Return the (x, y) coordinate for the center point of the cell that contains the specified text.  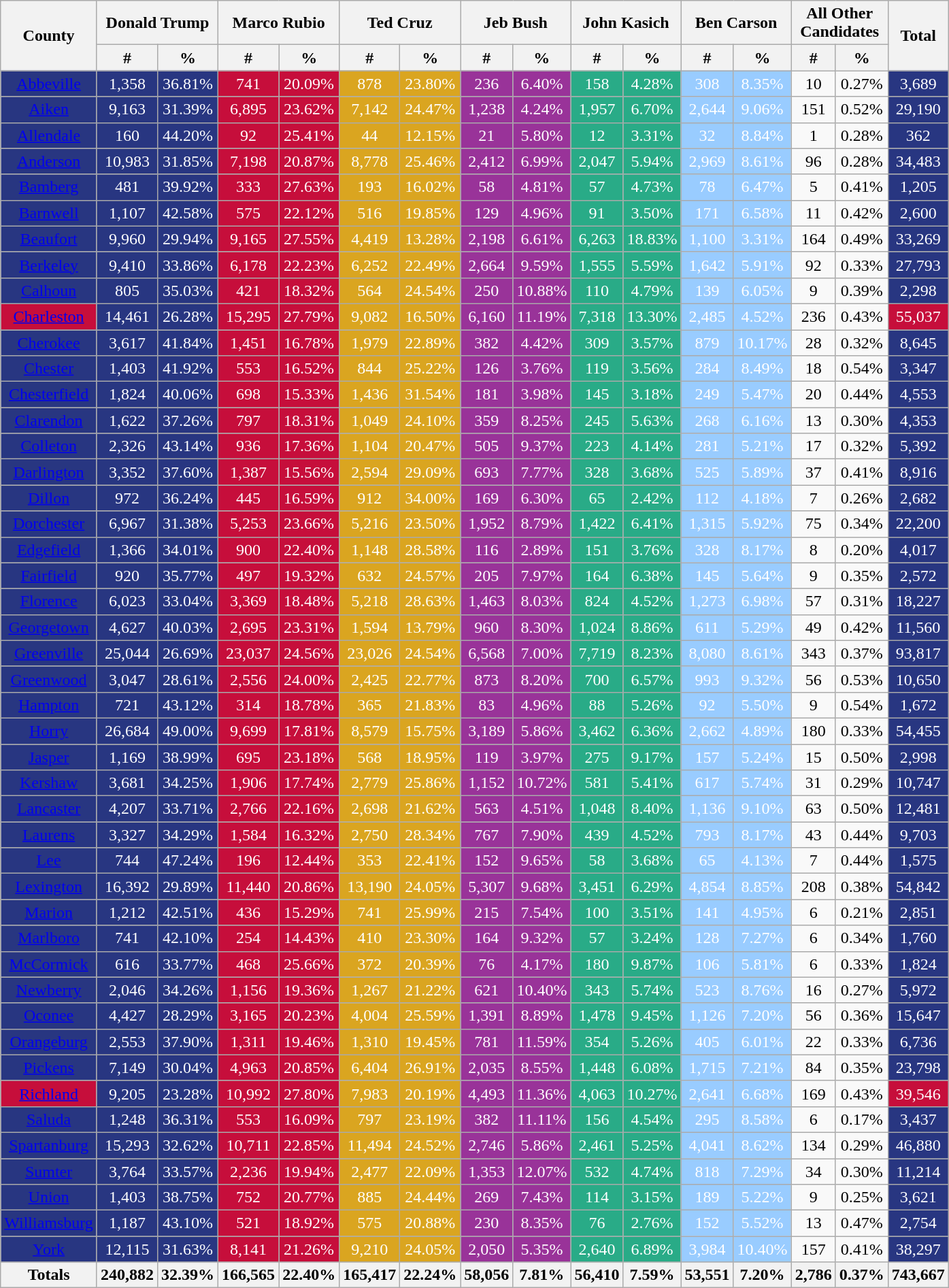
Clarendon (49, 420)
616 (127, 964)
6.36% (652, 731)
6.01% (762, 1042)
208 (814, 887)
Barnwell (49, 213)
106 (707, 964)
2,641 (707, 1093)
1,594 (370, 627)
7,318 (597, 316)
13,190 (370, 887)
6.41% (652, 524)
County (49, 35)
621 (487, 990)
1,104 (370, 446)
Richland (49, 1093)
4,627 (127, 627)
1,212 (127, 912)
Anderson (49, 161)
4,017 (918, 550)
4.28% (652, 84)
33.86% (188, 265)
32.62% (188, 1145)
268 (707, 420)
11,440 (249, 887)
1,315 (707, 524)
Calhoun (49, 291)
0.31% (861, 601)
18.83% (652, 239)
24.52% (430, 1145)
4,353 (918, 420)
1,311 (249, 1042)
284 (707, 369)
1 (814, 135)
23.66% (309, 524)
42.51% (188, 912)
24.56% (309, 653)
1,205 (918, 187)
4,963 (249, 1068)
11 (814, 213)
15.56% (309, 472)
20.39% (430, 964)
372 (370, 964)
15,295 (249, 316)
158 (597, 84)
5.81% (762, 964)
9,082 (370, 316)
6.16% (762, 420)
4,419 (370, 239)
9,165 (249, 239)
116 (487, 550)
0.49% (861, 239)
189 (707, 1198)
22.49% (430, 265)
23.19% (430, 1119)
2.42% (652, 498)
15.33% (309, 395)
Orangeburg (49, 1042)
43.14% (188, 446)
2,035 (487, 1068)
26.28% (188, 316)
4,493 (487, 1093)
Darlington (49, 472)
10.27% (652, 1093)
34.29% (188, 835)
1,238 (487, 110)
25.22% (430, 369)
0.39% (861, 291)
1,979 (370, 342)
22.77% (430, 679)
20.77% (309, 1198)
436 (249, 912)
8.25% (542, 420)
240,882 (127, 1275)
2,326 (127, 446)
55,037 (918, 316)
21.26% (309, 1249)
405 (707, 1042)
Fairfield (49, 576)
Totals (49, 1275)
6.99% (542, 161)
Donald Trump (157, 23)
2,640 (597, 1249)
3,369 (249, 601)
33.71% (188, 809)
1,555 (597, 265)
17.81% (309, 731)
721 (127, 705)
2,662 (707, 731)
18.95% (430, 757)
96 (814, 161)
6,404 (370, 1068)
532 (597, 1171)
1,148 (370, 550)
1,448 (597, 1068)
497 (249, 576)
7,719 (597, 653)
1,100 (707, 239)
5.25% (652, 1145)
10,992 (249, 1093)
15,647 (918, 1016)
63 (814, 809)
16.59% (309, 498)
21.22% (430, 990)
13.79% (430, 627)
17 (814, 446)
4.51% (542, 809)
22 (814, 1042)
523 (707, 990)
2,050 (487, 1249)
878 (370, 84)
4.42% (542, 342)
9,163 (127, 110)
5.21% (762, 446)
3,681 (127, 783)
3,689 (918, 84)
879 (707, 342)
18.31% (309, 420)
Oconee (49, 1016)
314 (249, 705)
30.04% (188, 1068)
2.76% (652, 1223)
25.86% (430, 783)
9,410 (127, 265)
14,461 (127, 316)
38.99% (188, 757)
9.87% (652, 964)
6.05% (762, 291)
1,387 (249, 472)
16.50% (430, 316)
4.14% (652, 446)
181 (487, 395)
912 (370, 498)
44 (370, 135)
40.03% (188, 627)
2,600 (918, 213)
1,358 (127, 84)
27.79% (309, 316)
21.62% (430, 809)
7.21% (762, 1068)
Hampton (49, 705)
4,041 (707, 1145)
7,983 (370, 1093)
17.74% (309, 783)
2,236 (249, 1171)
29.89% (188, 887)
18.32% (309, 291)
743,667 (918, 1275)
1,248 (127, 1119)
1,267 (370, 990)
2,046 (127, 990)
166,565 (249, 1275)
27.63% (309, 187)
6.58% (762, 213)
24.57% (430, 576)
993 (707, 679)
2,594 (370, 472)
134 (814, 1145)
8.86% (652, 627)
695 (249, 757)
6.30% (542, 498)
3.24% (652, 938)
2,698 (370, 809)
7.27% (762, 938)
5,253 (249, 524)
23,798 (918, 1068)
2,969 (707, 161)
32 (707, 135)
7.43% (542, 1198)
43.12% (188, 705)
6,160 (487, 316)
114 (597, 1198)
33.77% (188, 964)
9,210 (370, 1249)
156 (597, 1119)
Ted Cruz (400, 23)
1,575 (918, 861)
0.36% (861, 1016)
5.89% (762, 472)
93,817 (918, 653)
885 (370, 1198)
29.09% (430, 472)
4.95% (762, 912)
41.92% (188, 369)
5.63% (652, 420)
8,916 (918, 472)
Lexington (49, 887)
1,024 (597, 627)
39,546 (918, 1093)
27,793 (918, 265)
37 (814, 472)
16.02% (430, 187)
563 (487, 809)
1,584 (249, 835)
34.25% (188, 783)
20.09% (309, 84)
165,417 (370, 1275)
16 (814, 990)
2,754 (918, 1223)
8.55% (542, 1068)
1,672 (918, 705)
34.01% (188, 550)
Beaufort (49, 239)
2,047 (597, 161)
3.97% (542, 757)
873 (487, 679)
0.20% (861, 550)
25.99% (430, 912)
196 (249, 861)
10.17% (762, 342)
21.83% (430, 705)
20 (814, 395)
611 (707, 627)
32.39% (188, 1275)
568 (370, 757)
13.28% (430, 239)
42.10% (188, 938)
16.78% (309, 342)
4,207 (127, 809)
9.59% (542, 265)
972 (127, 498)
12.07% (542, 1171)
1,353 (487, 1171)
56,410 (597, 1275)
28 (814, 342)
9.68% (542, 887)
23,026 (370, 653)
269 (487, 1198)
22.24% (430, 1275)
7,149 (127, 1068)
54,842 (918, 887)
Edgefield (49, 550)
4.17% (542, 964)
16,392 (127, 887)
281 (707, 446)
McCormick (49, 964)
3,347 (918, 369)
6.57% (652, 679)
4,063 (597, 1093)
6.38% (652, 576)
28.29% (188, 1016)
2,485 (707, 316)
3,165 (249, 1016)
1,957 (597, 110)
3.51% (652, 912)
75 (814, 524)
1,642 (707, 265)
5.64% (762, 576)
29,190 (918, 110)
Greenwood (49, 679)
2,425 (370, 679)
9.37% (542, 446)
Florence (49, 601)
617 (707, 783)
5,392 (918, 446)
5,307 (487, 887)
34.00% (430, 498)
744 (127, 861)
Lancaster (49, 809)
31.85% (188, 161)
39.92% (188, 187)
Chesterfield (49, 395)
12,115 (127, 1249)
333 (249, 187)
5,972 (918, 990)
1,391 (487, 1016)
Berkeley (49, 265)
4.54% (652, 1119)
4.18% (762, 498)
2,998 (918, 757)
6.47% (762, 187)
19.85% (430, 213)
0.53% (861, 679)
2,412 (487, 161)
3,327 (127, 835)
24.47% (430, 110)
6.61% (542, 239)
7,198 (249, 161)
1,715 (707, 1068)
23.80% (430, 84)
23.50% (430, 524)
6,568 (487, 653)
33.04% (188, 601)
2,556 (249, 679)
3.18% (652, 395)
1,169 (127, 757)
5.59% (652, 265)
900 (249, 550)
12.15% (430, 135)
12 (597, 135)
2,664 (487, 265)
1,952 (487, 524)
5.47% (762, 395)
36.81% (188, 84)
0.52% (861, 110)
6.98% (762, 601)
11,494 (370, 1145)
141 (707, 912)
1,366 (127, 550)
31.63% (188, 1249)
34.26% (188, 990)
15,293 (127, 1145)
4.89% (762, 731)
20.87% (309, 161)
4,427 (127, 1016)
2,572 (918, 576)
18,227 (918, 601)
1,906 (249, 783)
8.03% (542, 601)
York (49, 1249)
37.90% (188, 1042)
22.23% (309, 265)
1,156 (249, 990)
9.65% (542, 861)
205 (487, 576)
18 (814, 369)
Lee (49, 861)
28.34% (430, 835)
3,352 (127, 472)
3,621 (918, 1198)
22,200 (918, 524)
27.80% (309, 1093)
22.09% (430, 1171)
13.30% (652, 316)
525 (707, 472)
36.24% (188, 498)
3,437 (918, 1119)
26.91% (430, 1068)
6,023 (127, 601)
6.70% (652, 110)
7.90% (542, 835)
22.12% (309, 213)
Jeb Bush (516, 23)
6,736 (918, 1042)
4.79% (652, 291)
1,622 (127, 420)
9,703 (918, 835)
8,579 (370, 731)
5.41% (652, 783)
5,216 (370, 524)
19.32% (309, 576)
128 (707, 938)
10,983 (127, 161)
14.43% (309, 938)
100 (597, 912)
8.20% (542, 679)
693 (487, 472)
21 (487, 135)
23.62% (309, 110)
41.84% (188, 342)
58,056 (487, 1275)
42.58% (188, 213)
3,984 (707, 1249)
1,273 (707, 601)
40.06% (188, 395)
11,560 (918, 627)
Horry (49, 731)
1,107 (127, 213)
43 (814, 835)
Williamsburg (49, 1223)
3.56% (652, 369)
2,695 (249, 627)
564 (370, 291)
230 (487, 1223)
29.94% (188, 239)
Spartanburg (49, 1145)
3,047 (127, 679)
9,699 (249, 731)
8,141 (249, 1249)
9.45% (652, 1016)
275 (597, 757)
8.40% (652, 809)
25.59% (430, 1016)
46,880 (918, 1145)
516 (370, 213)
5.91% (762, 265)
18.48% (309, 601)
362 (918, 135)
9.06% (762, 110)
2,553 (127, 1042)
521 (249, 1223)
1,136 (707, 809)
Allendale (49, 135)
752 (249, 1198)
6,178 (249, 265)
3.57% (652, 342)
10,711 (249, 1145)
18.92% (309, 1223)
16.09% (309, 1119)
4.13% (762, 861)
0.38% (861, 887)
23.31% (309, 627)
5.52% (762, 1223)
Pickens (49, 1068)
129 (487, 213)
844 (370, 369)
1,126 (707, 1016)
23.28% (188, 1093)
25,044 (127, 653)
43.10% (188, 1223)
4,854 (707, 887)
1,310 (370, 1042)
11.59% (542, 1042)
2,298 (918, 291)
2,779 (370, 783)
44.20% (188, 135)
34 (814, 1171)
20.23% (309, 1016)
26,684 (127, 731)
353 (370, 861)
468 (249, 964)
2.89% (542, 550)
295 (707, 1119)
Saluda (49, 1119)
Jasper (49, 757)
9.10% (762, 809)
2,198 (487, 239)
8 (814, 550)
2,746 (487, 1145)
10,650 (918, 679)
Cherokee (49, 342)
1,422 (597, 524)
22.89% (430, 342)
700 (597, 679)
3.15% (652, 1198)
38,297 (918, 1249)
936 (249, 446)
Total (918, 35)
91 (597, 213)
8,778 (370, 161)
2,750 (370, 835)
8.62% (762, 1145)
5.22% (762, 1198)
0.21% (861, 912)
8,080 (707, 653)
7.81% (542, 1275)
24.10% (430, 420)
193 (370, 187)
22.16% (309, 809)
8.84% (762, 135)
2,766 (249, 809)
421 (249, 291)
2,682 (918, 498)
6.68% (762, 1093)
3,451 (597, 887)
John Kasich (626, 23)
365 (370, 705)
Union (49, 1198)
Newberry (49, 990)
8.85% (762, 887)
6,895 (249, 110)
35.03% (188, 291)
24.00% (309, 679)
110 (597, 291)
4.81% (542, 187)
4.24% (542, 110)
9,205 (127, 1093)
245 (597, 420)
481 (127, 187)
Marlboro (49, 938)
920 (127, 576)
7.97% (542, 576)
11.11% (542, 1119)
354 (597, 1042)
19.46% (309, 1042)
8.23% (652, 653)
24.44% (430, 1198)
20.86% (309, 887)
Marco Rubio (279, 23)
7.77% (542, 472)
3,617 (127, 342)
Abbeville (49, 84)
805 (127, 291)
11.36% (542, 1093)
2,851 (918, 912)
9,960 (127, 239)
6.29% (652, 887)
250 (487, 291)
20.19% (430, 1093)
10.88% (542, 291)
8.30% (542, 627)
223 (597, 446)
309 (597, 342)
2,477 (370, 1171)
22.85% (309, 1145)
7.59% (652, 1275)
8,645 (918, 342)
All Other Candidates (839, 23)
5 (814, 187)
23.18% (309, 757)
1,451 (249, 342)
53,551 (707, 1275)
8.79% (542, 524)
6,263 (597, 239)
11,214 (918, 1171)
7.29% (762, 1171)
2,786 (814, 1275)
15 (814, 757)
23.30% (430, 938)
Greenville (49, 653)
767 (487, 835)
17.36% (309, 446)
215 (487, 912)
Bamberg (49, 187)
126 (487, 369)
28.63% (430, 601)
Marion (49, 912)
5.24% (762, 757)
8.58% (762, 1119)
Charleston (49, 316)
Dorchester (49, 524)
505 (487, 446)
1,760 (918, 938)
49.00% (188, 731)
38.75% (188, 1198)
2,644 (707, 110)
7,142 (370, 110)
7.00% (542, 653)
31.54% (430, 395)
254 (249, 938)
88 (597, 705)
28.61% (188, 679)
112 (707, 498)
6,967 (127, 524)
35.77% (188, 576)
28.58% (430, 550)
19.45% (430, 1042)
249 (707, 395)
54,455 (918, 731)
0.47% (861, 1223)
5.35% (542, 1249)
9.17% (652, 757)
6,252 (370, 265)
84 (814, 1068)
Georgetown (49, 627)
160 (127, 135)
4.73% (652, 187)
1,463 (487, 601)
10 (814, 84)
20.85% (309, 1068)
Laurens (49, 835)
4,004 (370, 1016)
19.94% (309, 1171)
8.76% (762, 990)
83 (487, 705)
698 (249, 395)
824 (597, 601)
25.41% (309, 135)
5.80% (542, 135)
37.60% (188, 472)
308 (707, 84)
47.24% (188, 861)
12.44% (309, 861)
171 (707, 213)
78 (707, 187)
33,269 (918, 239)
37.26% (188, 420)
33.57% (188, 1171)
8.49% (762, 369)
31 (814, 783)
18.78% (309, 705)
49 (814, 627)
10,747 (918, 783)
439 (597, 835)
19.36% (309, 990)
3,764 (127, 1171)
12,481 (918, 809)
632 (370, 576)
31.39% (188, 110)
818 (707, 1171)
11.19% (542, 316)
36.31% (188, 1119)
Chester (49, 369)
Ben Carson (736, 23)
0.25% (861, 1198)
5,218 (370, 601)
27.55% (309, 239)
Colleton (49, 446)
20.47% (430, 446)
4.74% (652, 1171)
0.26% (861, 498)
3.50% (652, 213)
22.41% (430, 861)
3,189 (487, 731)
6.40% (542, 84)
8.89% (542, 1016)
31.38% (188, 524)
25.46% (430, 161)
Kershaw (49, 783)
1,478 (597, 1016)
Aiken (49, 110)
26.69% (188, 653)
5.50% (762, 705)
6.08% (652, 1068)
20.88% (430, 1223)
16.52% (309, 369)
445 (249, 498)
359 (487, 420)
410 (370, 938)
581 (597, 783)
23,037 (249, 653)
Sumter (49, 1171)
5.94% (652, 161)
4,553 (918, 395)
Dillon (49, 498)
0.17% (861, 1119)
34,483 (918, 161)
16.32% (309, 835)
3.98% (542, 395)
1,187 (127, 1223)
10.72% (542, 783)
5.92% (762, 524)
960 (487, 627)
3,462 (597, 731)
139 (707, 291)
6.89% (652, 1249)
15.29% (309, 912)
2,461 (597, 1145)
15.75% (430, 731)
1,049 (370, 420)
25.66% (309, 964)
1,048 (597, 809)
781 (487, 1042)
7.54% (542, 912)
793 (707, 835)
1,152 (487, 783)
1,436 (370, 395)
5.29% (762, 627)
